Capture the cell that displays the provided text and extract its [x, y] central coordinate. 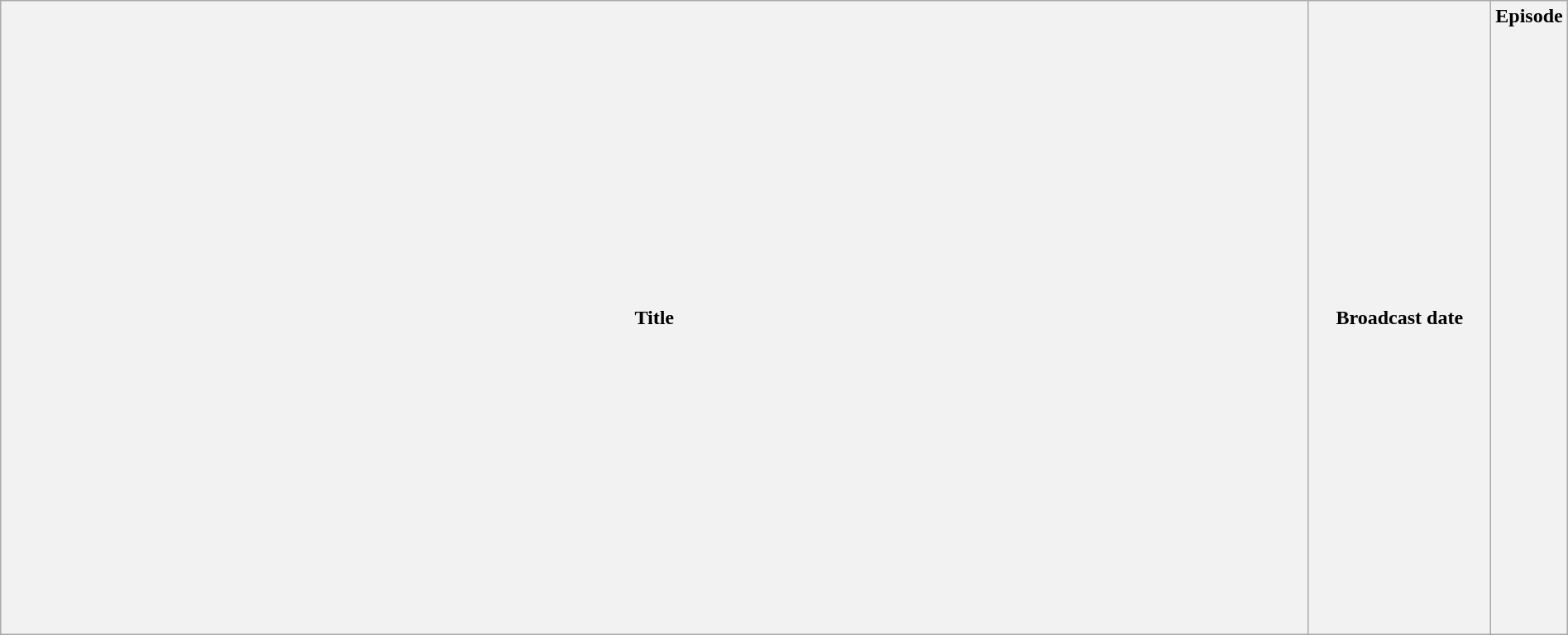
Title [655, 317]
Episode [1529, 317]
Broadcast date [1399, 317]
